Search for the cell housing the specified text and yield its [X, Y] center coordinate. 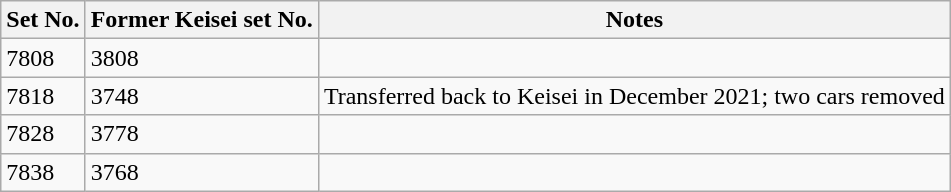
7828 [43, 134]
7808 [43, 58]
Former Keisei set No. [202, 20]
7838 [43, 172]
Set No. [43, 20]
3748 [202, 96]
7818 [43, 96]
3808 [202, 58]
3768 [202, 172]
Notes [634, 20]
Transferred back to Keisei in December 2021; two cars removed [634, 96]
3778 [202, 134]
